Find where the given text appears and provide that cell's center as (x, y) coordinate. 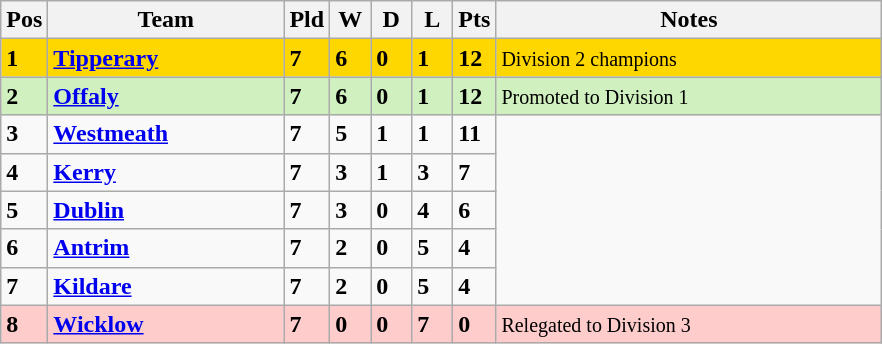
Kerry (166, 172)
W (350, 20)
D (392, 20)
Kildare (166, 286)
Team (166, 20)
Division 2 champions (689, 58)
Tipperary (166, 58)
Pts (474, 20)
L (432, 20)
Antrim (166, 248)
Offaly (166, 96)
8 (24, 324)
Pos (24, 20)
Westmeath (166, 134)
Notes (689, 20)
Wicklow (166, 324)
Dublin (166, 210)
Promoted to Division 1 (689, 96)
Relegated to Division 3 (689, 324)
11 (474, 134)
Pld (307, 20)
